Scan for the cell matching the given text and deliver its [X, Y] coordinate at center. 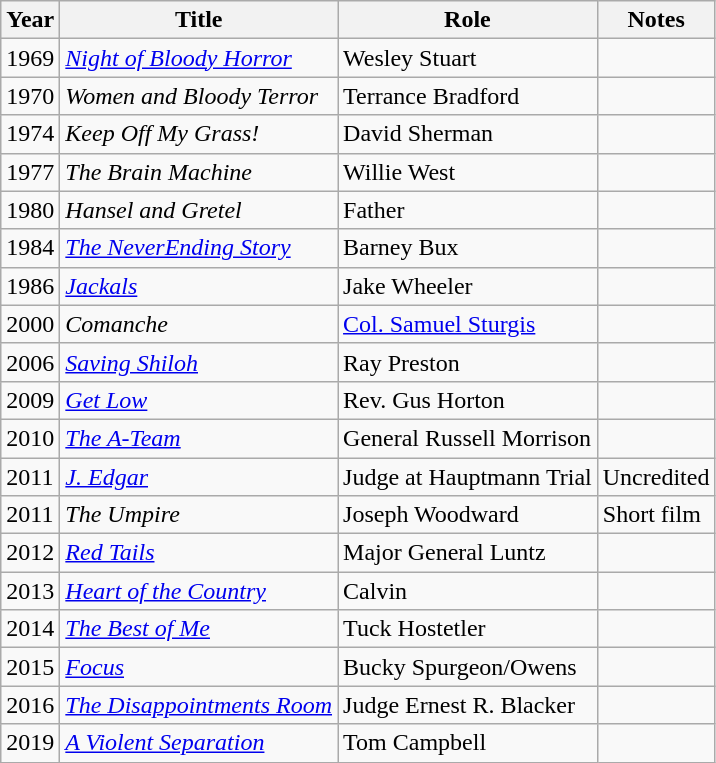
Willie West [468, 172]
Short film [656, 515]
General Russell Morrison [468, 438]
The Umpire [199, 515]
Terrance Bradford [468, 96]
2019 [30, 743]
The A-Team [199, 438]
Col. Samuel Sturgis [468, 324]
1977 [30, 172]
Focus [199, 667]
1984 [30, 248]
Keep Off My Grass! [199, 134]
Comanche [199, 324]
David Sherman [468, 134]
2010 [30, 438]
Year [30, 20]
The Disappointments Room [199, 705]
Rev. Gus Horton [468, 400]
The Best of Me [199, 629]
A Violent Separation [199, 743]
Hansel and Gretel [199, 210]
Red Tails [199, 553]
Barney Bux [468, 248]
2006 [30, 362]
2016 [30, 705]
Ray Preston [468, 362]
Major General Luntz [468, 553]
1970 [30, 96]
1974 [30, 134]
Heart of the Country [199, 591]
Father [468, 210]
The Brain Machine [199, 172]
Judge at Hauptmann Trial [468, 477]
Wesley Stuart [468, 58]
1980 [30, 210]
Judge Ernest R. Blacker [468, 705]
Night of Bloody Horror [199, 58]
The NeverEnding Story [199, 248]
Role [468, 20]
2012 [30, 553]
Uncredited [656, 477]
2014 [30, 629]
Tom Campbell [468, 743]
Women and Bloody Terror [199, 96]
Notes [656, 20]
Tuck Hostetler [468, 629]
1986 [30, 286]
Joseph Woodward [468, 515]
Calvin [468, 591]
J. Edgar [199, 477]
Bucky Spurgeon/Owens [468, 667]
Get Low [199, 400]
2009 [30, 400]
2000 [30, 324]
2013 [30, 591]
Saving Shiloh [199, 362]
Title [199, 20]
1969 [30, 58]
Jackals [199, 286]
2015 [30, 667]
Jake Wheeler [468, 286]
